Return (X, Y) of the center of cell containing provided text 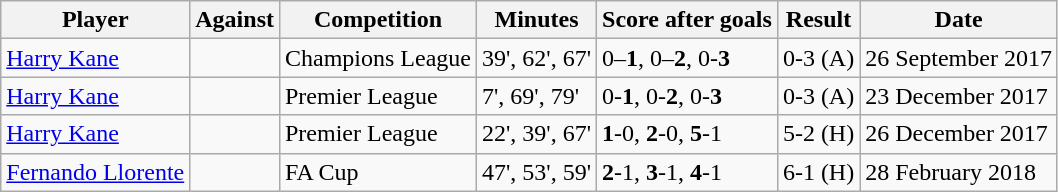
0-1, 0-2, 0-3 (688, 96)
Champions League (378, 58)
1-0, 2-0, 5-1 (688, 134)
Date (959, 20)
Against (235, 20)
6-1 (H) (818, 172)
7', 69', 79' (537, 96)
Score after goals (688, 20)
23 December 2017 (959, 96)
28 February 2018 (959, 172)
39', 62', 67' (537, 58)
22', 39', 67' (537, 134)
5-2 (H) (818, 134)
0–1, 0–2, 0-3 (688, 58)
Result (818, 20)
Fernando Llorente (96, 172)
47', 53', 59' (537, 172)
Minutes (537, 20)
FA Cup (378, 172)
26 December 2017 (959, 134)
2-1, 3-1, 4-1 (688, 172)
Competition (378, 20)
26 September 2017 (959, 58)
Player (96, 20)
